Return [x, y] of the center of cell containing provided text 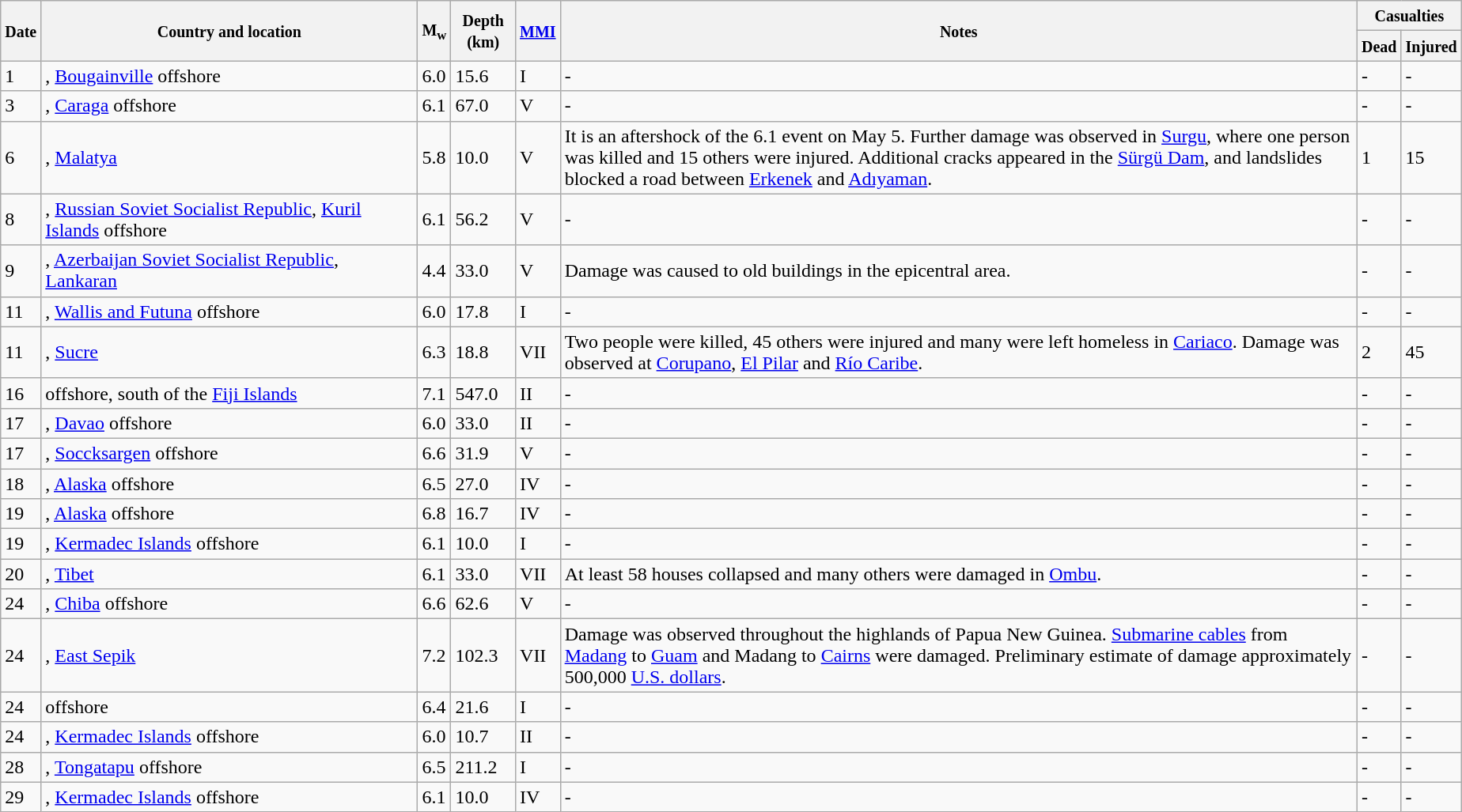
Injured [1431, 46]
, East Sepik [229, 655]
offshore, south of the Fiji Islands [229, 393]
17.8 [483, 312]
Dead [1379, 46]
18 [21, 483]
31.9 [483, 453]
21.6 [483, 707]
56.2 [483, 220]
Damage was caused to old buildings in the epicentral area. [959, 270]
102.3 [483, 655]
16.7 [483, 514]
, Caraga offshore [229, 106]
6.3 [434, 353]
At least 58 houses collapsed and many others were damaged in Ombu. [959, 574]
Depth (km) [483, 31]
Notes [959, 31]
27.0 [483, 483]
62.6 [483, 604]
4.4 [434, 270]
, Russian Soviet Socialist Republic, Kuril Islands offshore [229, 220]
6.4 [434, 707]
18.8 [483, 353]
28 [21, 767]
6 [21, 157]
15.6 [483, 76]
29 [21, 797]
2 [1379, 353]
, Tongatapu offshore [229, 767]
MMI [538, 31]
67.0 [483, 106]
3 [21, 106]
7.2 [434, 655]
45 [1431, 353]
9 [21, 270]
20 [21, 574]
, Malatya [229, 157]
6.8 [434, 514]
10.7 [483, 737]
15 [1431, 157]
Two people were killed, 45 others were injured and many were left homeless in Cariaco. Damage was observed at Corupano, El Pilar and Río Caribe. [959, 353]
, Azerbaijan Soviet Socialist Republic, Lankaran [229, 270]
Casualties [1409, 16]
, Davao offshore [229, 423]
, Soccksargen offshore [229, 453]
211.2 [483, 767]
, Chiba offshore [229, 604]
, Tibet [229, 574]
Date [21, 31]
547.0 [483, 393]
Mw [434, 31]
, Bougainville offshore [229, 76]
, Wallis and Futuna offshore [229, 312]
8 [21, 220]
, Sucre [229, 353]
16 [21, 393]
Country and location [229, 31]
7.1 [434, 393]
offshore [229, 707]
5.8 [434, 157]
